Return the (x, y) coordinate for the center point of the cell that contains the specified text.  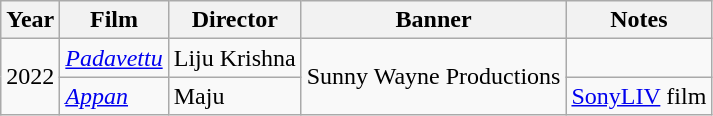
Appan (114, 96)
Banner (434, 20)
Year (30, 20)
Maju (234, 96)
Sunny Wayne Productions (434, 77)
Film (114, 20)
SonyLIV film (639, 96)
Padavettu (114, 58)
Notes (639, 20)
Liju Krishna (234, 58)
Director (234, 20)
2022 (30, 77)
